Pinpoint the cell where the given text exists, returning its [X, Y] midpoint coordinate. 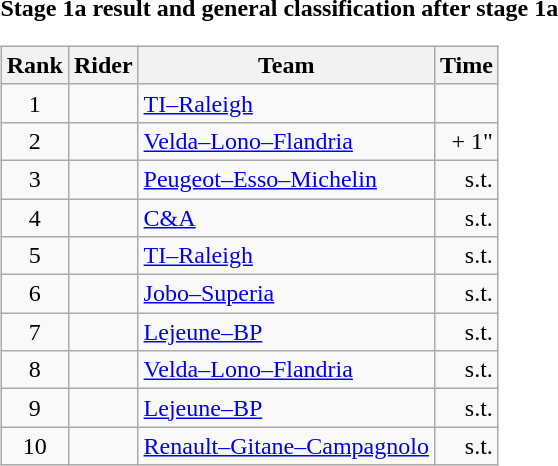
Jobo–Superia [286, 294]
1 [34, 103]
2 [34, 141]
4 [34, 217]
Renault–Gitane–Campagnolo [286, 446]
8 [34, 370]
C&A [286, 217]
Time [466, 65]
Rank [34, 65]
6 [34, 294]
3 [34, 179]
5 [34, 256]
+ 1" [466, 141]
9 [34, 408]
7 [34, 332]
10 [34, 446]
Peugeot–Esso–Michelin [286, 179]
Team [286, 65]
Rider [103, 65]
